Pinpoint the cell where the given text exists, returning its [x, y] midpoint coordinate. 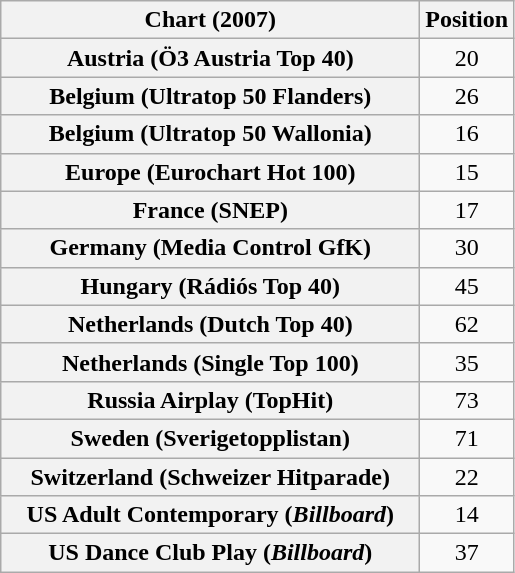
20 [467, 58]
Hungary (Rádiós Top 40) [210, 286]
22 [467, 477]
France (SNEP) [210, 210]
16 [467, 134]
Belgium (Ultratop 50 Wallonia) [210, 134]
Belgium (Ultratop 50 Flanders) [210, 96]
73 [467, 400]
Netherlands (Dutch Top 40) [210, 324]
Russia Airplay (TopHit) [210, 400]
14 [467, 515]
45 [467, 286]
35 [467, 362]
62 [467, 324]
15 [467, 172]
17 [467, 210]
Switzerland (Schweizer Hitparade) [210, 477]
Austria (Ö3 Austria Top 40) [210, 58]
Europe (Eurochart Hot 100) [210, 172]
37 [467, 553]
26 [467, 96]
Netherlands (Single Top 100) [210, 362]
Sweden (Sverigetopplistan) [210, 438]
Position [467, 20]
Chart (2007) [210, 20]
Germany (Media Control GfK) [210, 248]
US Adult Contemporary (Billboard) [210, 515]
30 [467, 248]
71 [467, 438]
US Dance Club Play (Billboard) [210, 553]
